Find where the given text appears and provide that cell's center as [x, y] coordinate. 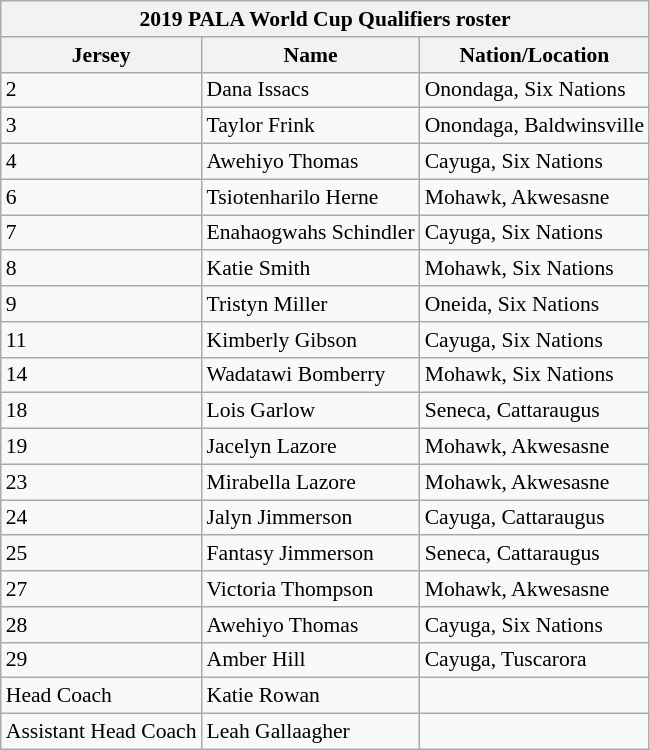
23 [102, 482]
Kimberly Gibson [311, 340]
28 [102, 625]
Onondaga, Baldwinsville [535, 126]
Head Coach [102, 696]
7 [102, 233]
Jalyn Jimmerson [311, 518]
6 [102, 197]
Katie Smith [311, 269]
11 [102, 340]
27 [102, 589]
9 [102, 304]
2 [102, 90]
24 [102, 518]
Enahaogwahs Schindler [311, 233]
Amber Hill [311, 660]
29 [102, 660]
Jacelyn Lazore [311, 447]
Mirabella Lazore [311, 482]
Taylor Frink [311, 126]
18 [102, 411]
Nation/Location [535, 55]
3 [102, 126]
Fantasy Jimmerson [311, 554]
Wadatawi Bomberry [311, 375]
Jersey [102, 55]
25 [102, 554]
Dana Issacs [311, 90]
Cayuga, Cattaraugus [535, 518]
Leah Gallaagher [311, 732]
14 [102, 375]
Name [311, 55]
Katie Rowan [311, 696]
Cayuga, Tuscarora [535, 660]
Onondaga, Six Nations [535, 90]
4 [102, 162]
Tsiotenharilo Herne [311, 197]
19 [102, 447]
Victoria Thompson [311, 589]
Tristyn Miller [311, 304]
8 [102, 269]
Assistant Head Coach [102, 732]
Lois Garlow [311, 411]
Oneida, Six Nations [535, 304]
2019 PALA World Cup Qualifiers roster [325, 19]
